Return [X, Y] of the center of cell containing provided text 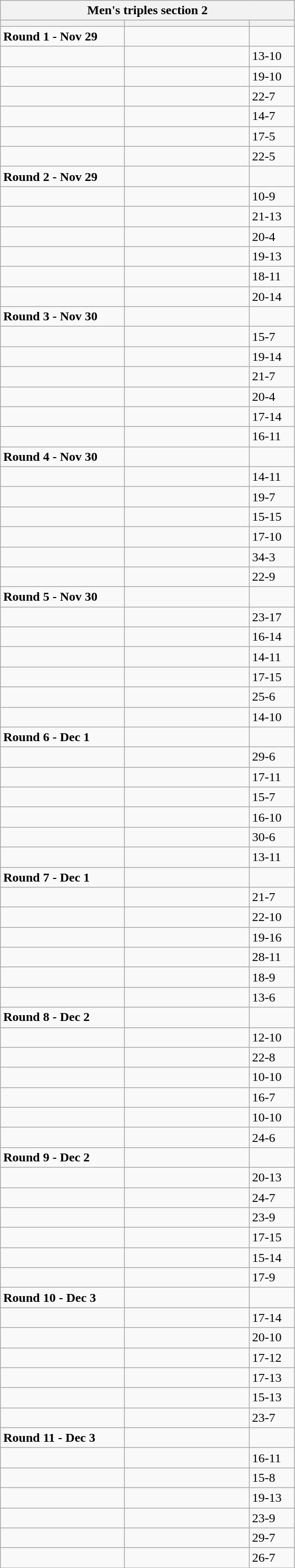
Round 7 - Dec 1 [63, 877]
21-13 [272, 216]
17-9 [272, 1278]
18-9 [272, 977]
19-10 [272, 76]
15-13 [272, 1398]
17-13 [272, 1378]
20-14 [272, 297]
22-8 [272, 1057]
25-6 [272, 697]
15-15 [272, 517]
17-5 [272, 136]
Round 1 - Nov 29 [63, 36]
Round 8 - Dec 2 [63, 1017]
29-7 [272, 1538]
Round 9 - Dec 2 [63, 1157]
Round 5 - Nov 30 [63, 597]
26-7 [272, 1558]
22-5 [272, 156]
18-11 [272, 277]
14-7 [272, 116]
Round 11 - Dec 3 [63, 1438]
19-16 [272, 937]
16-10 [272, 817]
30-6 [272, 837]
29-6 [272, 757]
24-7 [272, 1198]
12-10 [272, 1037]
15-8 [272, 1478]
10-9 [272, 196]
Men's triples section 2 [147, 11]
24-6 [272, 1137]
15-14 [272, 1258]
19-14 [272, 357]
Round 2 - Nov 29 [63, 176]
28-11 [272, 957]
22-10 [272, 917]
Round 6 - Dec 1 [63, 737]
16-7 [272, 1097]
14-10 [272, 717]
22-7 [272, 96]
23-7 [272, 1418]
Round 3 - Nov 30 [63, 317]
13-6 [272, 997]
16-14 [272, 637]
23-17 [272, 617]
20-10 [272, 1338]
19-7 [272, 497]
Round 10 - Dec 3 [63, 1298]
17-11 [272, 777]
17-10 [272, 537]
Round 4 - Nov 30 [63, 457]
22-9 [272, 577]
20-13 [272, 1177]
13-10 [272, 56]
13-11 [272, 857]
17-12 [272, 1358]
34-3 [272, 557]
